Provide the (x, y) coordinate of the cell's center where the given text is located.  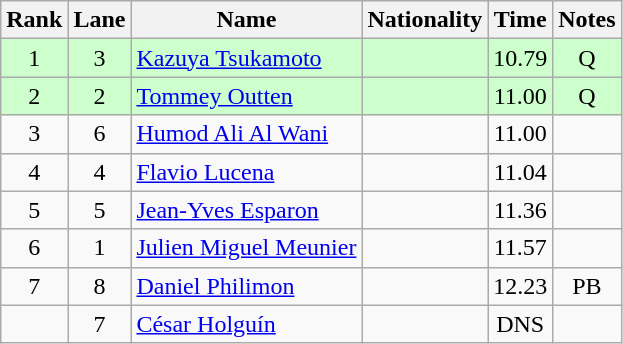
César Holguín (246, 324)
Daniel Philimon (246, 286)
11.36 (520, 210)
Notes (587, 20)
Rank (34, 20)
Julien Miguel Meunier (246, 248)
Lane (100, 20)
Tommey Outten (246, 96)
Humod Ali Al Wani (246, 134)
Kazuya Tsukamoto (246, 58)
DNS (520, 324)
Flavio Lucena (246, 172)
Jean-Yves Esparon (246, 210)
11.04 (520, 172)
Name (246, 20)
8 (100, 286)
PB (587, 286)
12.23 (520, 286)
11.57 (520, 248)
Time (520, 20)
Nationality (425, 20)
10.79 (520, 58)
